Find where the given text appears and provide that cell's center as (X, Y) coordinate. 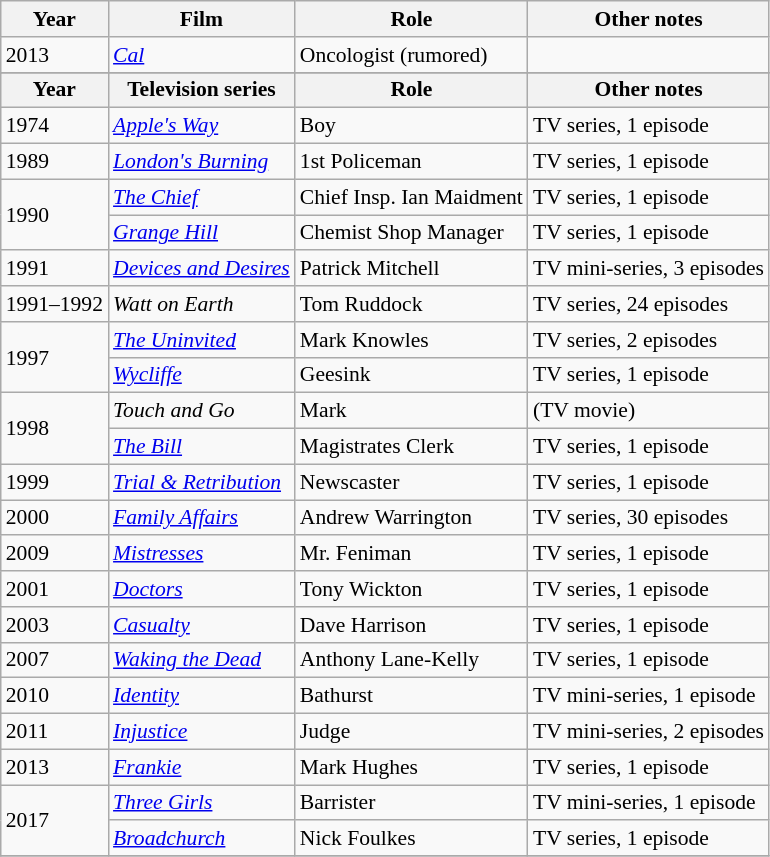
Nick Foulkes (412, 839)
TV series, 24 episodes (648, 304)
Mark Hughes (412, 767)
Watt on Earth (202, 304)
Anthony Lane-Kelly (412, 660)
Identity (202, 696)
Tony Wickton (412, 589)
(TV movie) (648, 411)
Boy (412, 126)
1990 (54, 214)
Mistresses (202, 554)
Mr. Feniman (412, 554)
Tom Ruddock (412, 304)
TV series, 2 episodes (648, 340)
Mark Knowles (412, 340)
London's Burning (202, 162)
Oncologist (rumored) (412, 55)
1999 (54, 482)
2000 (54, 518)
Grange Hill (202, 233)
2010 (54, 696)
Chief Insp. Ian Maidment (412, 197)
The Uninvited (202, 340)
TV mini-series, 2 episodes (648, 732)
1974 (54, 126)
1989 (54, 162)
2011 (54, 732)
Doctors (202, 589)
Injustice (202, 732)
Geesink (412, 375)
Chemist Shop Manager (412, 233)
Three Girls (202, 803)
Dave Harrison (412, 625)
Waking the Dead (202, 660)
Broadchurch (202, 839)
Casualty (202, 625)
Judge (412, 732)
Newscaster (412, 482)
1991 (54, 269)
2001 (54, 589)
2007 (54, 660)
Family Affairs (202, 518)
Apple's Way (202, 126)
1997 (54, 358)
Touch and Go (202, 411)
The Bill (202, 447)
Wycliffe (202, 375)
TV series, 30 episodes (648, 518)
Frankie (202, 767)
Television series (202, 90)
Bathurst (412, 696)
Magistrates Clerk (412, 447)
Devices and Desires (202, 269)
TV mini-series, 3 episodes (648, 269)
1st Policeman (412, 162)
Patrick Mitchell (412, 269)
Mark (412, 411)
Trial & Retribution (202, 482)
2017 (54, 820)
Film (202, 19)
The Chief (202, 197)
Barrister (412, 803)
1998 (54, 428)
Cal (202, 55)
2003 (54, 625)
1991–1992 (54, 304)
Andrew Warrington (412, 518)
2009 (54, 554)
